Find where the given text appears and provide that cell's center as (X, Y) coordinate. 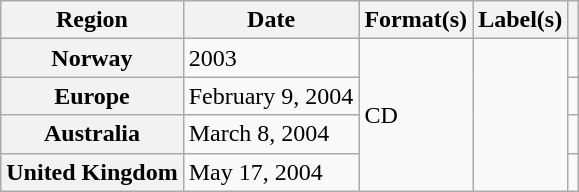
May 17, 2004 (271, 172)
March 8, 2004 (271, 134)
Norway (92, 58)
Europe (92, 96)
Region (92, 20)
Australia (92, 134)
2003 (271, 58)
CD (416, 115)
Format(s) (416, 20)
February 9, 2004 (271, 96)
Label(s) (520, 20)
United Kingdom (92, 172)
Date (271, 20)
